Identify which cell holds the provided text, then report its (x, y) central coordinate. 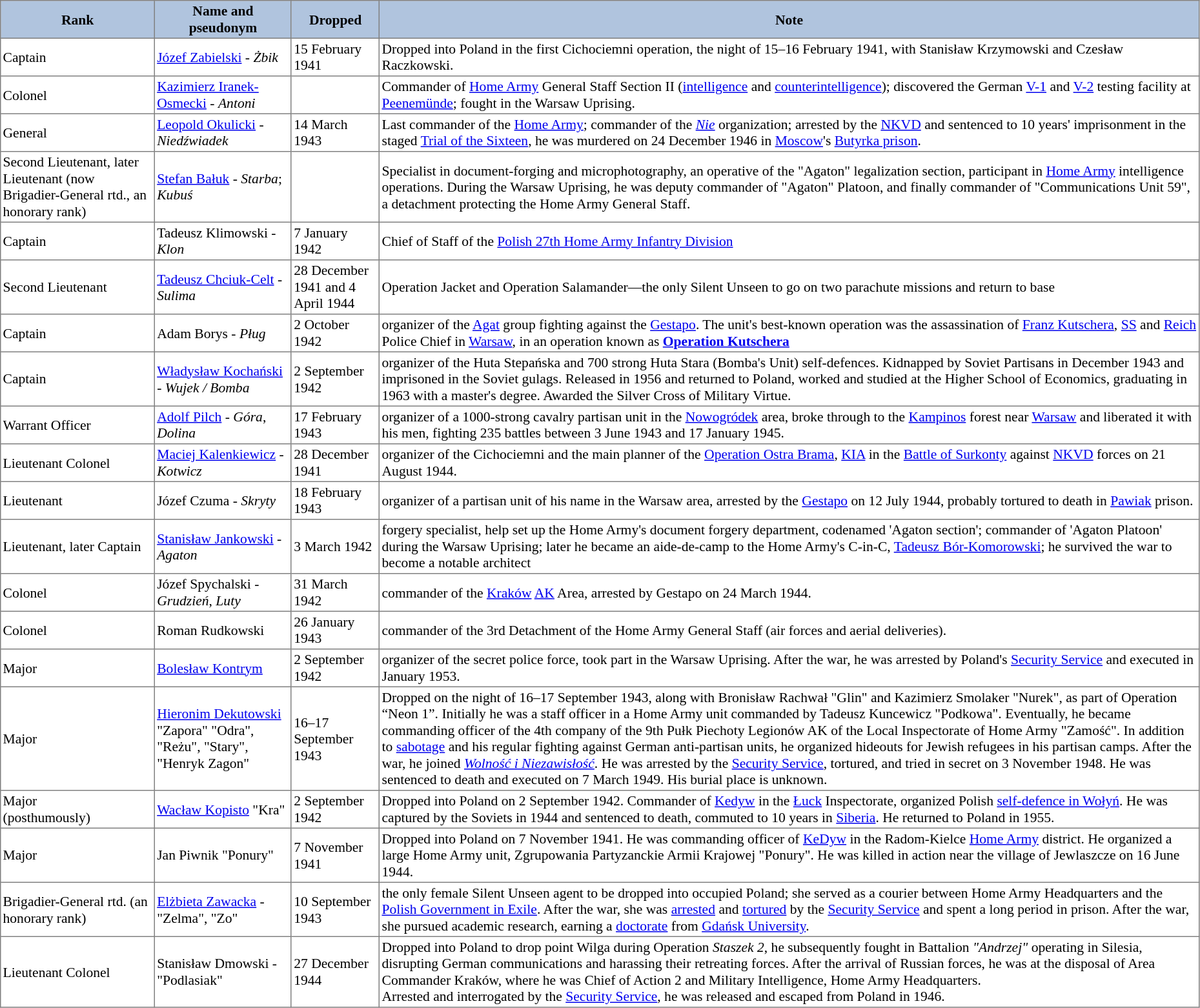
Second Lieutenant, later Lieutenant (now Brigadier-General rtd., an honorary rank) (77, 187)
Adam Borys - Pług (223, 333)
organizer of the Cichociemni and the main planner of the Operation Ostra Brama, KIA in the Battle of Surkonty against NKVD forces on 21 August 1944. (789, 463)
Tadeusz Chciuk-Celt - Sulima (223, 287)
Chief of Staff of the Polish 27th Home Army Infantry Division (789, 241)
Maciej Kalenkiewicz - Kotwicz (223, 463)
28 December 1941 and 4 April 1944 (335, 287)
15 February 1941 (335, 57)
Lieutenant (77, 500)
Józef Zabielski - Żbik (223, 57)
Name and pseudonym (223, 19)
organizer of a partisan unit of his name in the Warsaw area, arrested by the Gestapo on 12 July 1944, probably tortured to death in Pawiak prison. (789, 500)
Brigadier-General rtd. (an honorary rank) (77, 909)
28 December 1941 (335, 463)
Dropped (335, 19)
Roman Rudkowski (223, 630)
26 January 1943 (335, 630)
Major (posthumously) (77, 809)
27 December 1944 (335, 972)
7 January 1942 (335, 241)
Stefan Bałuk - Starba; Kubuś (223, 187)
Leopold Okulicki - Niedźwiadek (223, 132)
Kazimierz Iranek-Osmecki - Antoni (223, 95)
Note (789, 19)
31 March 1942 (335, 592)
3 March 1942 (335, 547)
Stanisław Dmowski - "Podlasiak" (223, 972)
10 September 1943 (335, 909)
17 February 1943 (335, 425)
Józef Spychalski - Grudzień, Luty (223, 592)
Wacław Kopisto "Kra" (223, 809)
Rank (77, 19)
Jan Piwnik "Ponury" (223, 855)
Operation Jacket and Operation Salamander—the only Silent Unseen to go on two parachute missions and return to base (789, 287)
Second Lieutenant (77, 287)
Stanisław Jankowski - Agaton (223, 547)
General (77, 132)
Tadeusz Klimowski - Klon (223, 241)
Bolesław Kontrym (223, 668)
Adolf Pilch - Góra, Dolina (223, 425)
14 March 1943 (335, 132)
Warrant Officer (77, 425)
7 November 1941 (335, 855)
18 February 1943 (335, 500)
Dropped into Poland in the first Cichociemni operation, the night of 15–16 February 1941, with Stanisław Krzymowski and Czesław Raczkowski. (789, 57)
Elżbieta Zawacka - "Zelma", "Zo" (223, 909)
Józef Czuma - Skryty (223, 500)
2 October 1942 (335, 333)
commander of the Kraków AK Area, arrested by Gestapo on 24 March 1944. (789, 592)
Lieutenant, later Captain (77, 547)
Władysław Kochański - Wujek / Bomba (223, 379)
Hieronim Dekutowski "Zapora" "Odra", "Reżu", "Stary", "Henryk Zagon" (223, 738)
16–17 September 1943 (335, 738)
commander of the 3rd Detachment of the Home Army General Staff (air forces and aerial deliveries). (789, 630)
